Find where the given text appears and provide that cell's center as [x, y] coordinate. 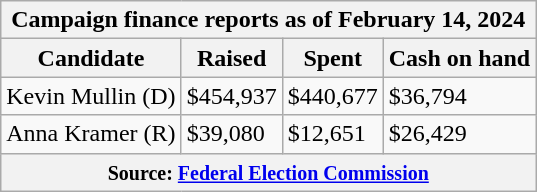
Anna Kramer (R) [91, 134]
Spent [332, 58]
Kevin Mullin (D) [91, 96]
Campaign finance reports as of February 14, 2024 [268, 20]
Candidate [91, 58]
$36,794 [459, 96]
Raised [232, 58]
$440,677 [332, 96]
$39,080 [232, 134]
Source: Federal Election Commission [268, 172]
$12,651 [332, 134]
$26,429 [459, 134]
Cash on hand [459, 58]
$454,937 [232, 96]
